Return [x, y] of the center of cell containing provided text 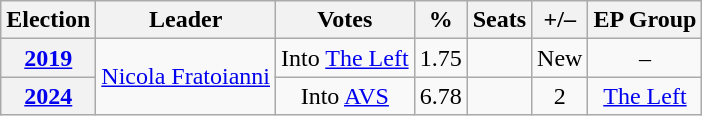
Seats [499, 20]
Into The Left [346, 58]
Leader [186, 20]
2024 [48, 96]
EP Group [645, 20]
Into AVS [346, 96]
+/– [560, 20]
2 [560, 96]
Election [48, 20]
The Left [645, 96]
2019 [48, 58]
% [440, 20]
6.78 [440, 96]
Votes [346, 20]
Nicola Fratoianni [186, 77]
1.75 [440, 58]
New [560, 58]
– [645, 58]
